Search for the cell housing the specified text and yield its [X, Y] center coordinate. 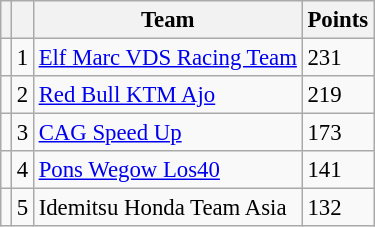
Points [338, 20]
219 [338, 95]
5 [22, 208]
CAG Speed Up [168, 133]
Team [168, 20]
231 [338, 58]
Idemitsu Honda Team Asia [168, 208]
173 [338, 133]
1 [22, 58]
141 [338, 170]
2 [22, 95]
Elf Marc VDS Racing Team [168, 58]
Red Bull KTM Ajo [168, 95]
4 [22, 170]
3 [22, 133]
Pons Wegow Los40 [168, 170]
132 [338, 208]
